From the cell containing the given text, extract its center point as [X, Y] coordinate. 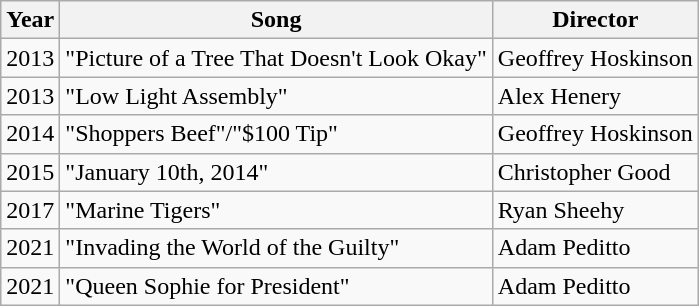
"Invading the World of the Guilty" [276, 248]
Christopher Good [595, 172]
"Picture of a Tree That Doesn't Look Okay" [276, 58]
2014 [30, 134]
"Queen Sophie for President" [276, 286]
Song [276, 20]
Ryan Sheehy [595, 210]
Year [30, 20]
Director [595, 20]
"Shoppers Beef"/"$100 Tip" [276, 134]
Alex Henery [595, 96]
"Marine Tigers" [276, 210]
2015 [30, 172]
"January 10th, 2014" [276, 172]
2017 [30, 210]
"Low Light Assembly" [276, 96]
